Extract the (x, y) coordinate from the center of the cell holding the provided text.  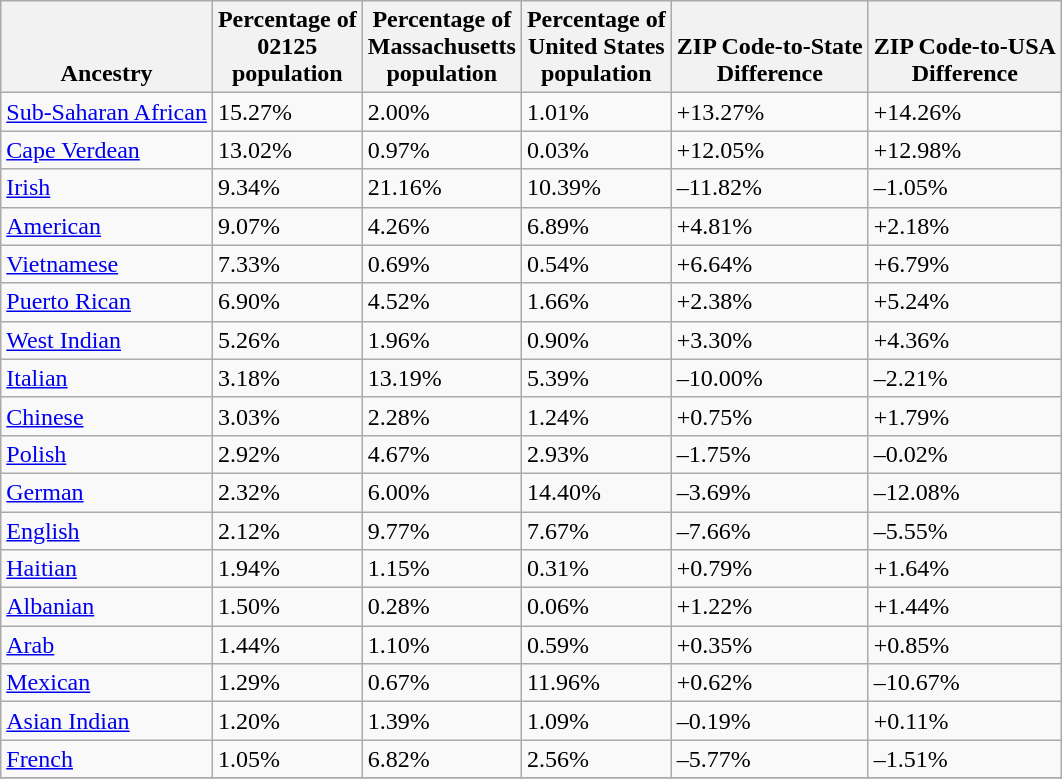
French (107, 759)
6.90% (287, 302)
5.26% (287, 340)
0.03% (596, 150)
5.39% (596, 378)
Vietnamese (107, 264)
–11.82% (770, 188)
–1.75% (770, 454)
0.31% (596, 569)
Polish (107, 454)
–10.00% (770, 378)
1.66% (596, 302)
–0.02% (964, 454)
–5.55% (964, 531)
3.03% (287, 416)
1.09% (596, 721)
0.97% (442, 150)
0.06% (596, 607)
13.02% (287, 150)
–0.19% (770, 721)
Irish (107, 188)
6.89% (596, 226)
–1.05% (964, 188)
–12.08% (964, 492)
+6.64% (770, 264)
0.67% (442, 683)
1.20% (287, 721)
–1.51% (964, 759)
1.01% (596, 112)
+3.30% (770, 340)
0.90% (596, 340)
1.94% (287, 569)
+0.11% (964, 721)
German (107, 492)
+1.64% (964, 569)
6.00% (442, 492)
–7.66% (770, 531)
9.77% (442, 531)
7.67% (596, 531)
Haitian (107, 569)
+0.35% (770, 645)
1.15% (442, 569)
1.29% (287, 683)
3.18% (287, 378)
9.07% (287, 226)
Asian Indian (107, 721)
+1.44% (964, 607)
–3.69% (770, 492)
21.16% (442, 188)
2.92% (287, 454)
14.40% (596, 492)
Albanian (107, 607)
4.26% (442, 226)
9.34% (287, 188)
–5.77% (770, 759)
ZIP Code-to-StateDifference (770, 47)
Percentage ofMassachusettspopulation (442, 47)
ZIP Code-to-USADifference (964, 47)
Cape Verdean (107, 150)
0.59% (596, 645)
Percentage of02125population (287, 47)
2.00% (442, 112)
0.28% (442, 607)
+2.38% (770, 302)
+1.79% (964, 416)
+0.62% (770, 683)
+2.18% (964, 226)
Puerto Rican (107, 302)
+4.81% (770, 226)
+13.27% (770, 112)
Italian (107, 378)
+5.24% (964, 302)
West Indian (107, 340)
Arab (107, 645)
2.56% (596, 759)
1.39% (442, 721)
–2.21% (964, 378)
2.32% (287, 492)
0.54% (596, 264)
Chinese (107, 416)
–10.67% (964, 683)
4.67% (442, 454)
+0.85% (964, 645)
0.69% (442, 264)
11.96% (596, 683)
2.28% (442, 416)
2.93% (596, 454)
+4.36% (964, 340)
6.82% (442, 759)
1.10% (442, 645)
10.39% (596, 188)
English (107, 531)
+6.79% (964, 264)
1.24% (596, 416)
+0.79% (770, 569)
+12.05% (770, 150)
Ancestry (107, 47)
+1.22% (770, 607)
1.44% (287, 645)
13.19% (442, 378)
1.05% (287, 759)
+14.26% (964, 112)
American (107, 226)
4.52% (442, 302)
+0.75% (770, 416)
Sub-Saharan African (107, 112)
7.33% (287, 264)
15.27% (287, 112)
1.50% (287, 607)
Mexican (107, 683)
1.96% (442, 340)
2.12% (287, 531)
+12.98% (964, 150)
Percentage ofUnited Statespopulation (596, 47)
